Extract the [x, y] coordinate from the center of the cell holding the provided text.  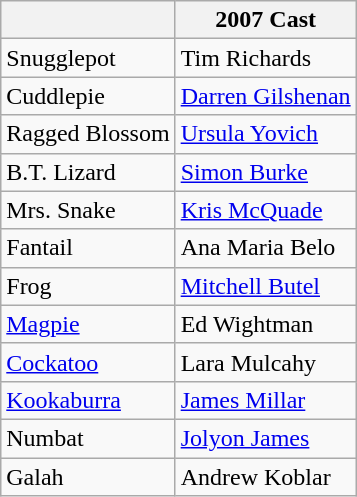
Cockatoo [88, 362]
Ed Wightman [266, 324]
Tim Richards [266, 58]
Galah [88, 477]
Ragged Blossom [88, 134]
Jolyon James [266, 438]
Kookaburra [88, 400]
2007 Cast [266, 20]
Fantail [88, 248]
Frog [88, 286]
Ursula Yovich [266, 134]
James Millar [266, 400]
Numbat [88, 438]
Magpie [88, 324]
Darren Gilshenan [266, 96]
Cuddlepie [88, 96]
Andrew Koblar [266, 477]
Snugglepot [88, 58]
Kris McQuade [266, 210]
Simon Burke [266, 172]
Mrs. Snake [88, 210]
Ana Maria Belo [266, 248]
Mitchell Butel [266, 286]
Lara Mulcahy [266, 362]
B.T. Lizard [88, 172]
